Extract the [X, Y] coordinate from the center of the cell holding the provided text.  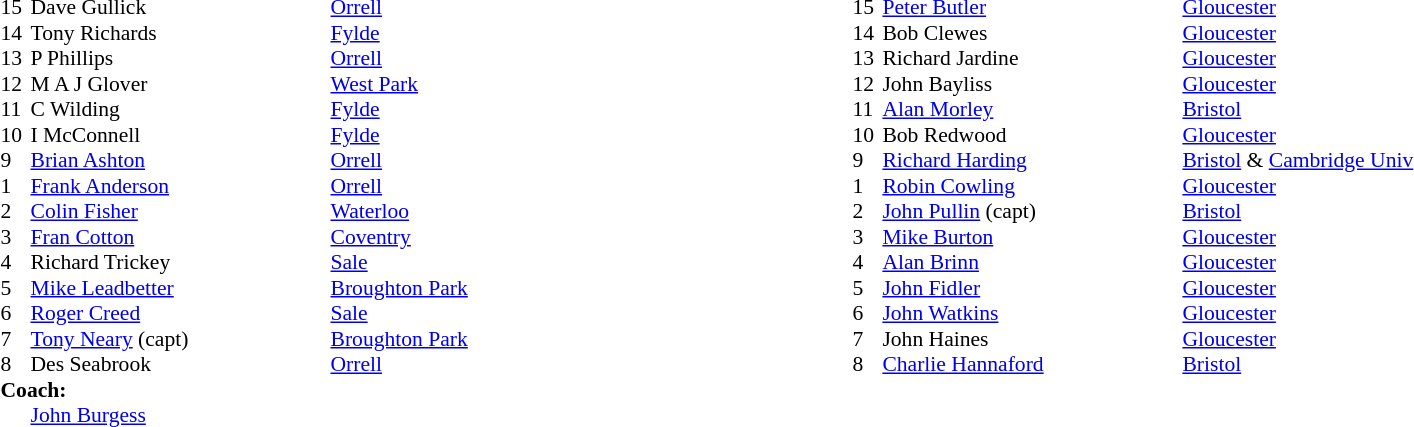
Bob Redwood [1032, 135]
John Pullin (capt) [1032, 211]
Coach: [234, 390]
Mike Leadbetter [180, 288]
Coventry [398, 237]
Roger Creed [180, 313]
John Bayliss [1032, 84]
C Wilding [180, 109]
Mike Burton [1032, 237]
Colin Fisher [180, 211]
John Watkins [1032, 313]
Tony Richards [180, 33]
Brian Ashton [180, 161]
Alan Morley [1032, 109]
John Fidler [1032, 288]
Tony Neary (capt) [180, 339]
Frank Anderson [180, 186]
John Haines [1032, 339]
Waterloo [398, 211]
Richard Harding [1032, 161]
I McConnell [180, 135]
Alan Brinn [1032, 263]
Robin Cowling [1032, 186]
Fran Cotton [180, 237]
West Park [398, 84]
Richard Trickey [180, 263]
P Phillips [180, 59]
Charlie Hannaford [1032, 365]
M A J Glover [180, 84]
Richard Jardine [1032, 59]
Bristol & Cambridge Univ [1298, 161]
Bob Clewes [1032, 33]
Des Seabrook [180, 365]
